Pinpoint the cell where the given text exists, returning its (X, Y) midpoint coordinate. 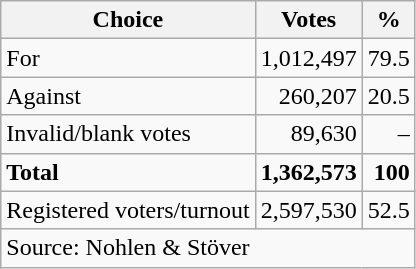
Invalid/blank votes (128, 134)
1,362,573 (308, 172)
% (388, 20)
Choice (128, 20)
100 (388, 172)
89,630 (308, 134)
2,597,530 (308, 210)
Registered voters/turnout (128, 210)
Source: Nohlen & Stöver (208, 248)
1,012,497 (308, 58)
52.5 (388, 210)
20.5 (388, 96)
Total (128, 172)
Against (128, 96)
Votes (308, 20)
– (388, 134)
79.5 (388, 58)
260,207 (308, 96)
For (128, 58)
